Detect which cell encompasses the target text, then output its [x, y] center coordinate. 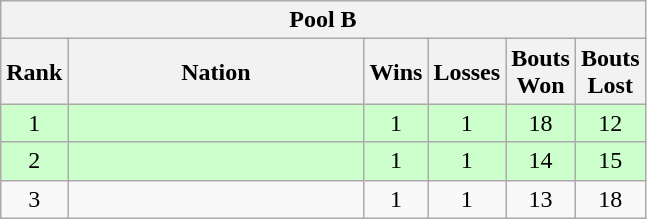
14 [541, 161]
Losses [467, 72]
13 [541, 199]
Bouts Lost [610, 72]
Rank [34, 72]
2 [34, 161]
Nation [216, 72]
15 [610, 161]
Wins [396, 72]
12 [610, 123]
3 [34, 199]
Bouts Won [541, 72]
Pool B [323, 20]
